Pinpoint the cell where the given text exists, returning its [X, Y] midpoint coordinate. 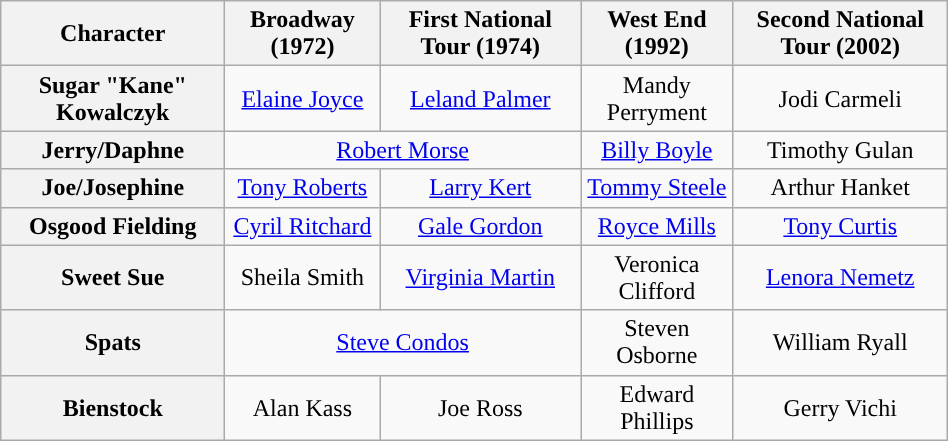
Spats [113, 342]
Character [113, 34]
Arthur Hanket [840, 188]
Virginia Martin [480, 278]
Sheila Smith [302, 278]
Bienstock [113, 408]
Joe/Josephine [113, 188]
William Ryall [840, 342]
Cyril Ritchard [302, 226]
Second National Tour (2002) [840, 34]
West End (1992) [658, 34]
Tony Curtis [840, 226]
Gale Gordon [480, 226]
Jerry/Daphne [113, 150]
Joe Ross [480, 408]
Sugar "Kane" Kowalczyk [113, 98]
Osgood Fielding [113, 226]
Tony Roberts [302, 188]
Timothy Gulan [840, 150]
Billy Boyle [658, 150]
Broadway (1972) [302, 34]
First National Tour (1974) [480, 34]
Jodi Carmeli [840, 98]
Lenora Nemetz [840, 278]
Steven Osborne [658, 342]
Tommy Steele [658, 188]
Sweet Sue [113, 278]
Royce Mills [658, 226]
Steve Condos [403, 342]
Larry Kert [480, 188]
Gerry Vichi [840, 408]
Veronica Clifford [658, 278]
Leland Palmer [480, 98]
Edward Phillips [658, 408]
Robert Morse [403, 150]
Alan Kass [302, 408]
Elaine Joyce [302, 98]
Mandy Perryment [658, 98]
